Capture the cell that displays the provided text and extract its (x, y) central coordinate. 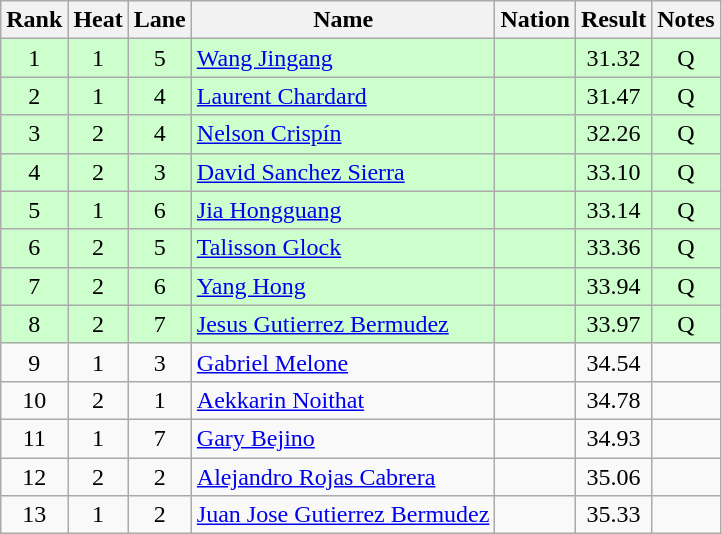
David Sanchez Sierra (343, 172)
31.47 (613, 96)
8 (34, 324)
33.36 (613, 248)
13 (34, 515)
Notes (686, 20)
Juan Jose Gutierrez Bermudez (343, 515)
Result (613, 20)
Nelson Crispín (343, 134)
Nation (535, 20)
Gabriel Melone (343, 362)
31.32 (613, 58)
Wang Jingang (343, 58)
33.14 (613, 210)
35.33 (613, 515)
Rank (34, 20)
11 (34, 438)
33.94 (613, 286)
Name (343, 20)
35.06 (613, 477)
33.97 (613, 324)
Jesus Gutierrez Bermudez (343, 324)
Gary Bejino (343, 438)
10 (34, 400)
34.78 (613, 400)
34.93 (613, 438)
Yang Hong (343, 286)
32.26 (613, 134)
33.10 (613, 172)
Lane (160, 20)
9 (34, 362)
Heat (98, 20)
Alejandro Rojas Cabrera (343, 477)
12 (34, 477)
34.54 (613, 362)
Aekkarin Noithat (343, 400)
Talisson Glock (343, 248)
Laurent Chardard (343, 96)
Jia Hongguang (343, 210)
